Scan for the cell matching the given text and deliver its [x, y] coordinate at center. 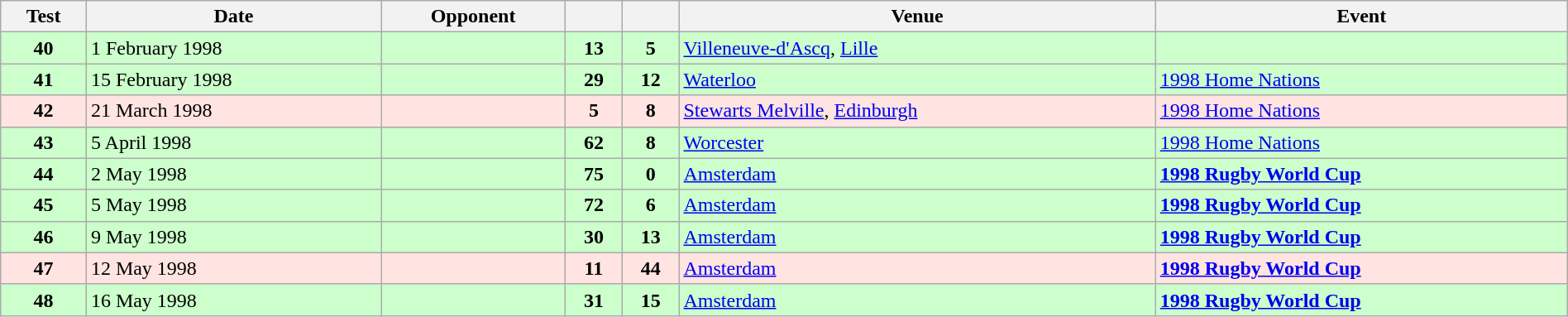
Opponent [473, 17]
30 [594, 237]
9 May 1998 [233, 237]
15 [650, 300]
Event [1361, 17]
Waterloo [917, 79]
0 [650, 174]
41 [44, 79]
16 May 1998 [233, 300]
Worcester [917, 142]
5 May 1998 [233, 205]
5 April 1998 [233, 142]
15 February 1998 [233, 79]
29 [594, 79]
Test [44, 17]
31 [594, 300]
Stewarts Melville, Edinburgh [917, 111]
40 [44, 48]
75 [594, 174]
6 [650, 205]
2 May 1998 [233, 174]
Venue [917, 17]
48 [44, 300]
46 [44, 237]
45 [44, 205]
11 [594, 268]
21 March 1998 [233, 111]
43 [44, 142]
42 [44, 111]
12 [650, 79]
47 [44, 268]
72 [594, 205]
Villeneuve-d'Ascq, Lille [917, 48]
12 May 1998 [233, 268]
62 [594, 142]
1 February 1998 [233, 48]
Date [233, 17]
